Detect which cell encompasses the target text, then output its [x, y] center coordinate. 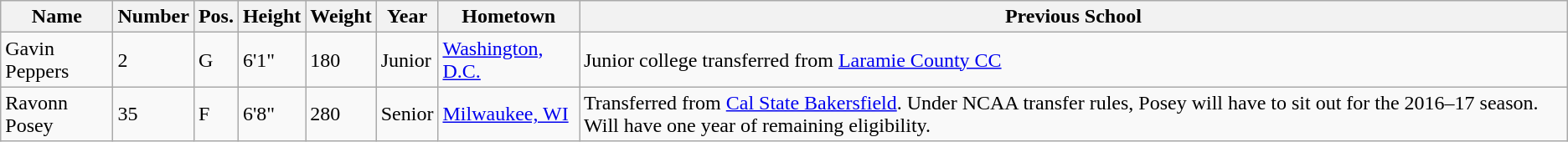
Junior [407, 60]
35 [153, 114]
6'8" [271, 114]
Year [407, 17]
Senior [407, 114]
F [216, 114]
Milwaukee, WI [509, 114]
Name [57, 17]
Previous School [1074, 17]
6'1" [271, 60]
Weight [341, 17]
G [216, 60]
Junior college transferred from Laramie County CC [1074, 60]
Number [153, 17]
Pos. [216, 17]
2 [153, 60]
Hometown [509, 17]
Ravonn Posey [57, 114]
Height [271, 17]
180 [341, 60]
280 [341, 114]
Gavin Peppers [57, 60]
Washington, D.C. [509, 60]
